For the text-containing cell, return its midpoint in (x, y) coordinate format. 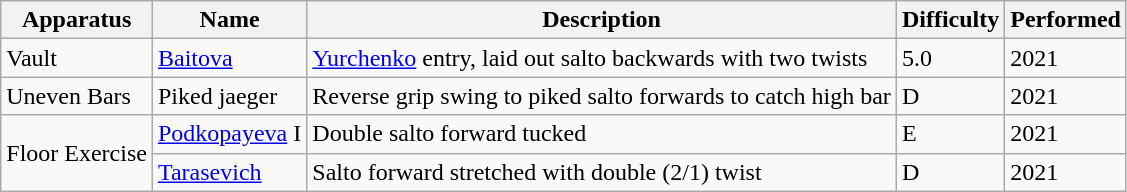
Vault (77, 58)
Difficulty (950, 20)
Apparatus (77, 20)
Yurchenko entry, laid out salto backwards with two twists (602, 58)
Description (602, 20)
5.0 (950, 58)
Tarasevich (229, 172)
Piked jaeger (229, 96)
Double salto forward tucked (602, 134)
Performed (1066, 20)
Baitova (229, 58)
Name (229, 20)
Podkopayeva I (229, 134)
Reverse grip swing to piked salto forwards to catch high bar (602, 96)
E (950, 134)
Uneven Bars (77, 96)
Floor Exercise (77, 153)
Salto forward stretched with double (2/1) twist (602, 172)
